Search for the cell housing the specified text and yield its [x, y] center coordinate. 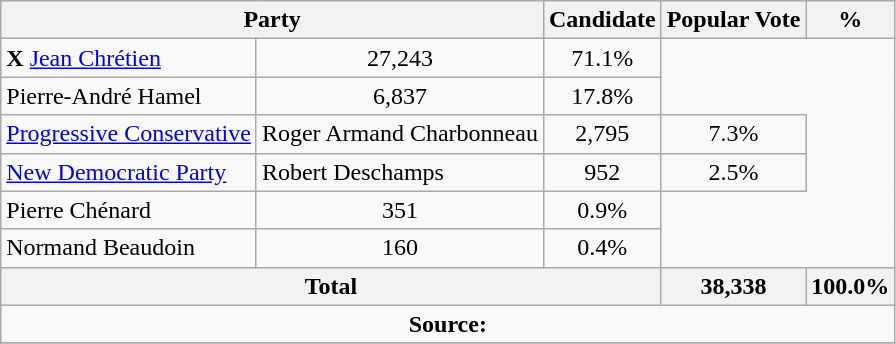
7.3% [734, 134]
2.5% [734, 172]
2,795 [602, 134]
160 [400, 248]
100.0% [850, 286]
0.4% [602, 248]
Party [272, 20]
Roger Armand Charbonneau [400, 134]
0.9% [602, 210]
38,338 [734, 286]
Total [331, 286]
17.8% [602, 96]
351 [400, 210]
Pierre-André Hamel [129, 96]
6,837 [400, 96]
Candidate [602, 20]
Robert Deschamps [400, 172]
Normand Beaudoin [129, 248]
27,243 [400, 58]
71.1% [602, 58]
952 [602, 172]
Pierre Chénard [129, 210]
% [850, 20]
New Democratic Party [129, 172]
Popular Vote [734, 20]
X Jean Chrétien [129, 58]
Progressive Conservative [129, 134]
Source: [448, 324]
